Output the (x, y) coordinate of the center of the cell containing the given text.  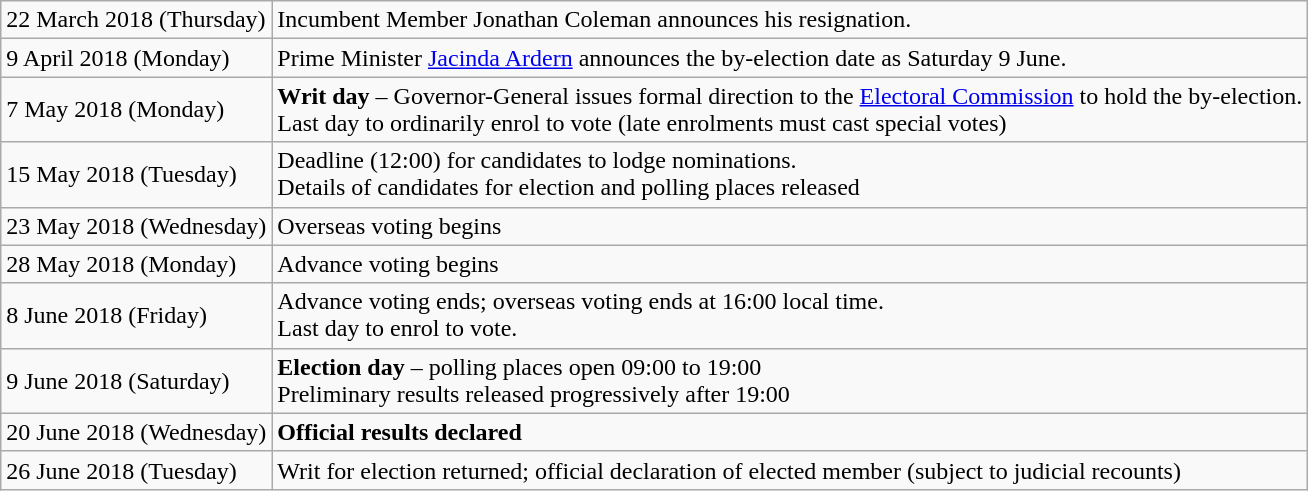
20 June 2018 (Wednesday) (136, 432)
26 June 2018 (Tuesday) (136, 470)
Election day – polling places open 09:00 to 19:00 Preliminary results released progressively after 19:00 (790, 380)
Overseas voting begins (790, 226)
Deadline (12:00) for candidates to lodge nominations. Details of candidates for election and polling places released (790, 174)
15 May 2018 (Tuesday) (136, 174)
9 April 2018 (Monday) (136, 58)
Incumbent Member Jonathan Coleman announces his resignation. (790, 20)
Writ for election returned; official declaration of elected member (subject to judicial recounts) (790, 470)
7 May 2018 (Monday) (136, 110)
22 March 2018 (Thursday) (136, 20)
Advance voting begins (790, 264)
9 June 2018 (Saturday) (136, 380)
28 May 2018 (Monday) (136, 264)
8 June 2018 (Friday) (136, 316)
Prime Minister Jacinda Ardern announces the by-election date as Saturday 9 June. (790, 58)
Official results declared (790, 432)
23 May 2018 (Wednesday) (136, 226)
Advance voting ends; overseas voting ends at 16:00 local time. Last day to enrol to vote. (790, 316)
